Extract the (X, Y) coordinate from the center of the cell holding the provided text.  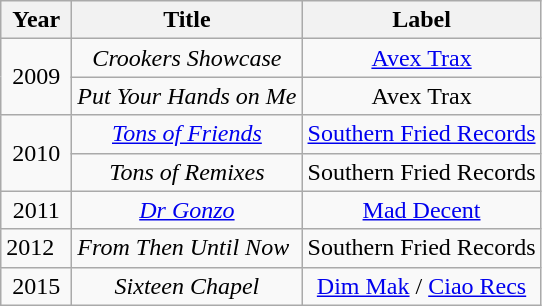
Year (36, 20)
Put Your Hands on Me (187, 96)
Label (422, 20)
Crookers Showcase (187, 58)
Tons of Friends (187, 134)
Mad Decent (422, 210)
From Then Until Now (187, 248)
2015 (36, 286)
2012 (36, 248)
Tons of Remixes (187, 172)
Title (187, 20)
Dim Mak / Ciao Recs (422, 286)
2010 (36, 153)
2011 (36, 210)
Dr Gonzo (187, 210)
2009 (36, 77)
Sixteen Chapel (187, 286)
